Search for the cell housing the specified text and yield its [x, y] center coordinate. 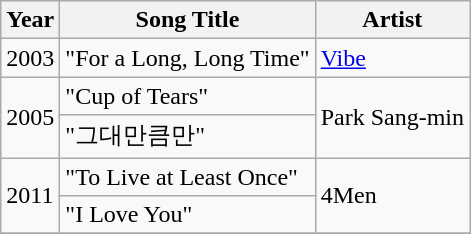
2005 [30, 118]
"Cup of Tears" [188, 96]
"그대만큼만" [188, 136]
Year [30, 20]
Song Title [188, 20]
"I Love You" [188, 215]
Park Sang-min [392, 118]
"For a Long, Long Time" [188, 58]
Artist [392, 20]
Vibe [392, 58]
2011 [30, 196]
4Men [392, 196]
"To Live at Least Once" [188, 177]
2003 [30, 58]
